Locate the cell with the specified text and output its [X, Y] center coordinate. 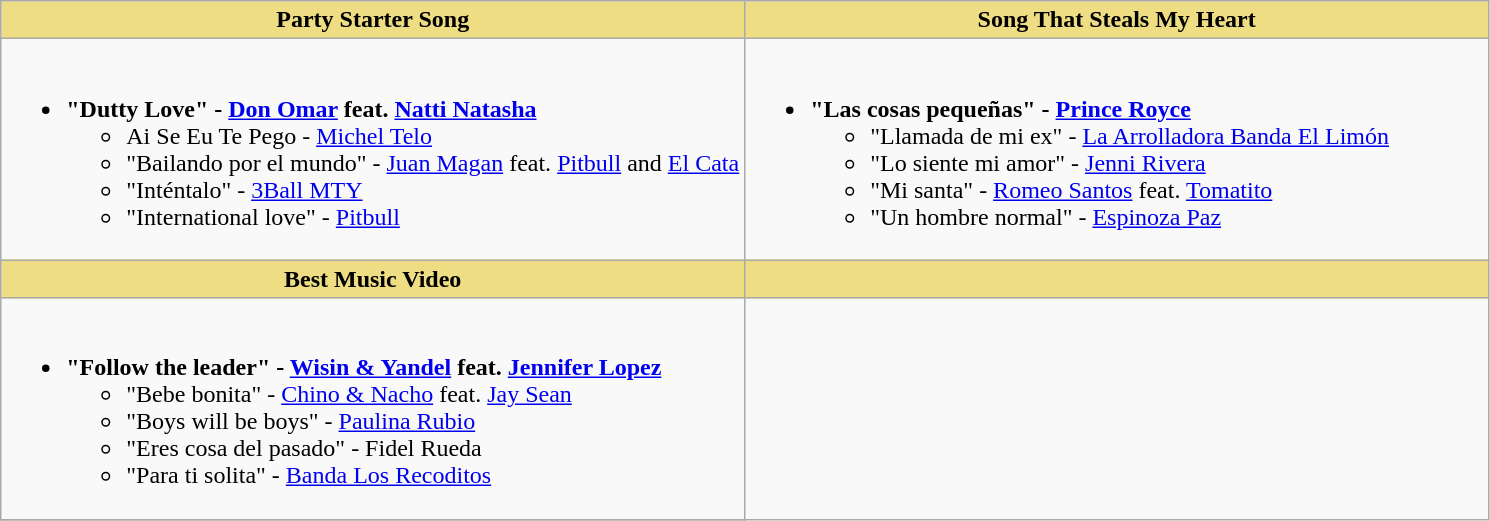
Song That Steals My Heart [1117, 20]
Party Starter Song [373, 20]
Best Music Video [373, 279]
